Provide the (X, Y) coordinate of the cell's center where the given text is located.  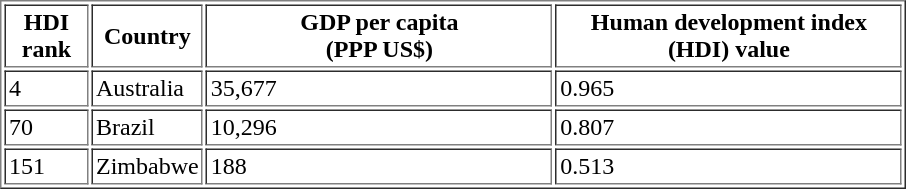
GDP per capita(PPP US$) (379, 36)
Country (148, 36)
35,677 (379, 88)
70 (46, 128)
0.807 (729, 128)
151 (46, 166)
Human development index(HDI) value (729, 36)
10,296 (379, 128)
Brazil (148, 128)
0.513 (729, 166)
Australia (148, 88)
0.965 (729, 88)
4 (46, 88)
188 (379, 166)
Zimbabwe (148, 166)
HDI rank (46, 36)
